Capture the cell that displays the provided text and extract its (x, y) central coordinate. 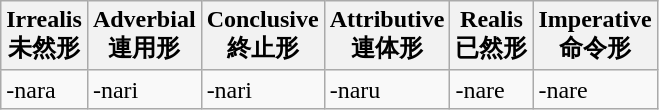
Conclusive終止形 (262, 36)
-nara (44, 89)
Realis已然形 (492, 36)
Attributive連体形 (387, 36)
-naru (387, 89)
Imperative命令形 (595, 36)
Irrealis未然形 (44, 36)
Adverbial連用形 (144, 36)
